Return [x, y] of the center of cell containing provided text 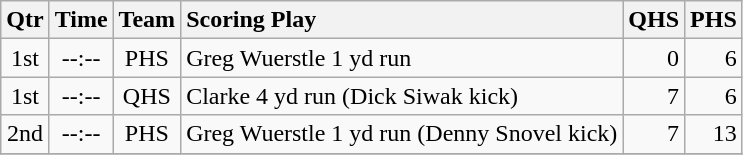
2nd [25, 134]
0 [654, 58]
Scoring Play [402, 20]
Greg Wuerstle 1 yd run [402, 58]
Team [147, 20]
Time [81, 20]
Clarke 4 yd run (Dick Siwak kick) [402, 96]
13 [714, 134]
Qtr [25, 20]
Greg Wuerstle 1 yd run (Denny Snovel kick) [402, 134]
